Extract the [X, Y] coordinate from the center of the cell holding the provided text.  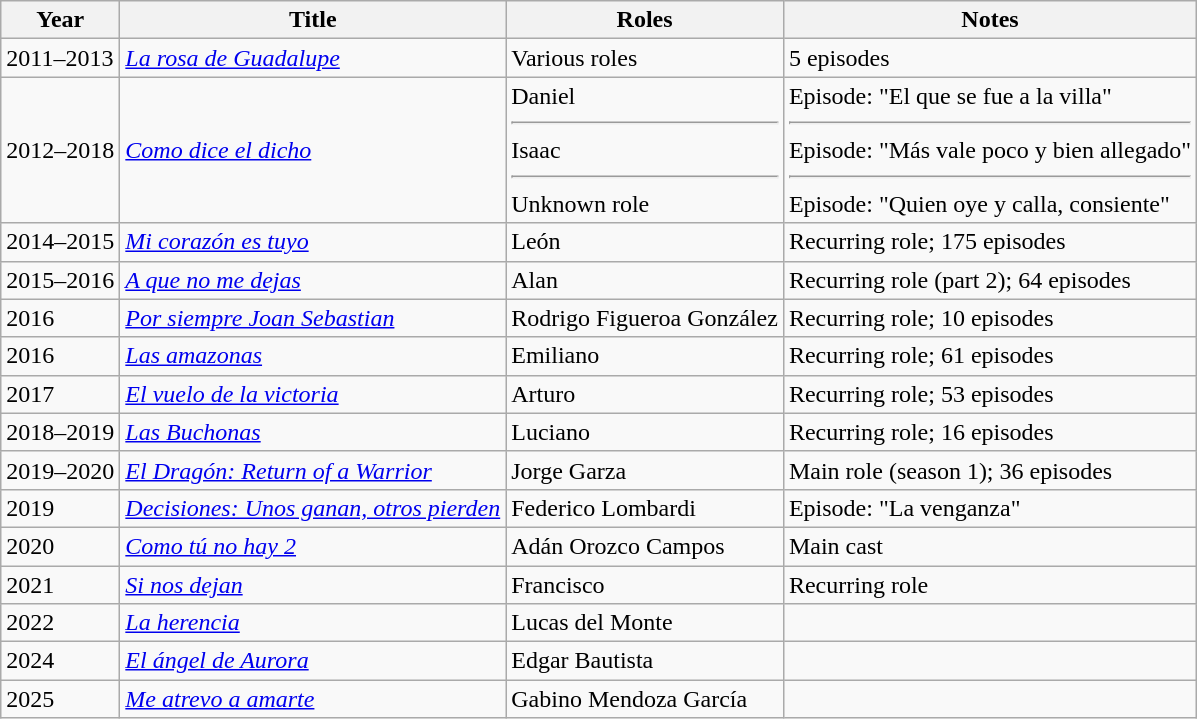
Federico Lombardi [645, 508]
Gabino Mendoza García [645, 699]
Jorge Garza [645, 470]
Alan [645, 280]
Roles [645, 20]
Francisco [645, 585]
El vuelo de la victoria [313, 394]
Luciano [645, 432]
Como tú no hay 2 [313, 546]
2019 [60, 508]
Si nos dejan [313, 585]
La herencia [313, 623]
2024 [60, 661]
A que no me dejas [313, 280]
2012–2018 [60, 150]
Decisiones: Unos ganan, otros pierden [313, 508]
Rodrigo Figueroa González [645, 318]
DanielIsaacUnknown role [645, 150]
Episode: "El que se fue a la villa"Episode: "Más vale poco y bien allegado"Episode: "Quien oye y calla, consiente" [990, 150]
2018–2019 [60, 432]
Main cast [990, 546]
Recurring role [990, 585]
2022 [60, 623]
El ángel de Aurora [313, 661]
5 episodes [990, 58]
Edgar Bautista [645, 661]
Year [60, 20]
Me atrevo a amarte [313, 699]
2020 [60, 546]
Las Buchonas [313, 432]
2017 [60, 394]
Various roles [645, 58]
2021 [60, 585]
Emiliano [645, 356]
Title [313, 20]
Recurring role; 61 episodes [990, 356]
Recurring role (part 2); 64 episodes [990, 280]
Las amazonas [313, 356]
2014–2015 [60, 242]
Como dice el dicho [313, 150]
Episode: "La venganza" [990, 508]
Recurring role; 10 episodes [990, 318]
Recurring role; 175 episodes [990, 242]
2015–2016 [60, 280]
Lucas del Monte [645, 623]
León [645, 242]
Recurring role; 53 episodes [990, 394]
El Dragón: Return of a Warrior [313, 470]
La rosa de Guadalupe [313, 58]
2019–2020 [60, 470]
Arturo [645, 394]
Adán Orozco Campos [645, 546]
Notes [990, 20]
Main role (season 1); 36 episodes [990, 470]
2011–2013 [60, 58]
2025 [60, 699]
Por siempre Joan Sebastian [313, 318]
Mi corazón es tuyo [313, 242]
Recurring role; 16 episodes [990, 432]
